Determine the [x, y] coordinate at the center of the cell enclosing the given text.  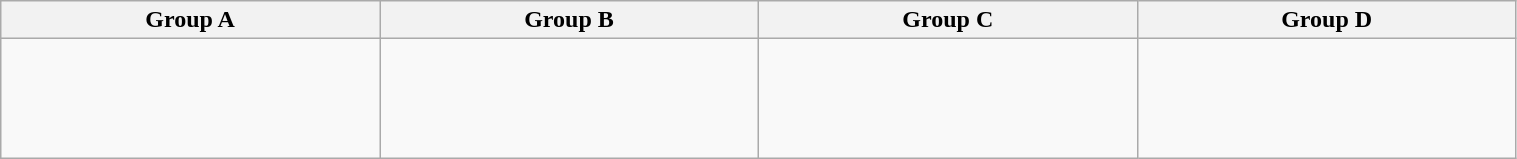
Group A [190, 20]
Group D [1326, 20]
Group B [570, 20]
Group C [948, 20]
